Locate the cell with the specified text and output its [x, y] center coordinate. 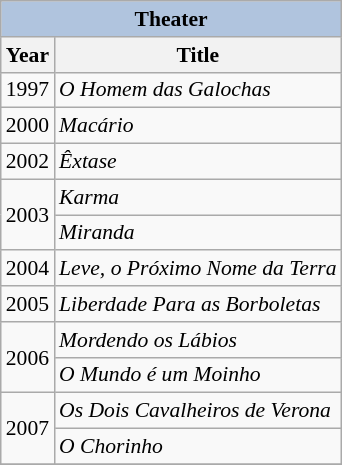
2002 [28, 162]
2007 [28, 428]
Title [198, 55]
Êxtase [198, 162]
Mordendo os Lábios [198, 340]
Karma [198, 197]
2004 [28, 269]
Macário [198, 126]
Year [28, 55]
2000 [28, 126]
O Homem das Galochas [198, 90]
2003 [28, 214]
Liberdade Para as Borboletas [198, 304]
Os Dois Cavalheiros de Verona [198, 411]
2005 [28, 304]
2006 [28, 358]
Leve, o Próximo Nome da Terra [198, 269]
O Chorinho [198, 447]
1997 [28, 90]
Miranda [198, 233]
O Mundo é um Moinho [198, 375]
Theater [172, 19]
